From the cell containing the given text, extract its center point as [X, Y] coordinate. 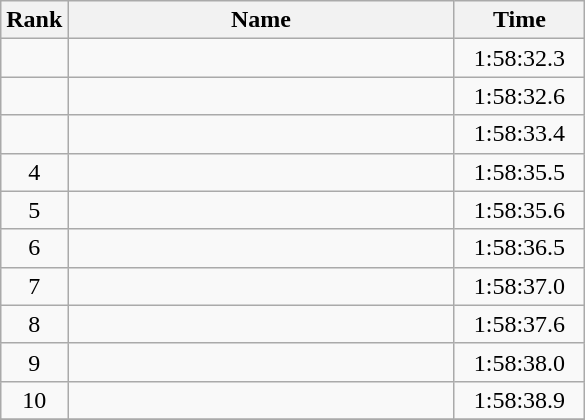
8 [34, 324]
1:58:32.6 [520, 96]
1:58:38.9 [520, 400]
Rank [34, 20]
1:58:33.4 [520, 134]
1:58:36.5 [520, 248]
4 [34, 172]
1:58:38.0 [520, 362]
Time [520, 20]
6 [34, 248]
9 [34, 362]
10 [34, 400]
1:58:37.0 [520, 286]
1:58:32.3 [520, 58]
1:58:35.5 [520, 172]
5 [34, 210]
7 [34, 286]
1:58:35.6 [520, 210]
Name [261, 20]
1:58:37.6 [520, 324]
